Output the [x, y] coordinate of the center of the cell containing the given text.  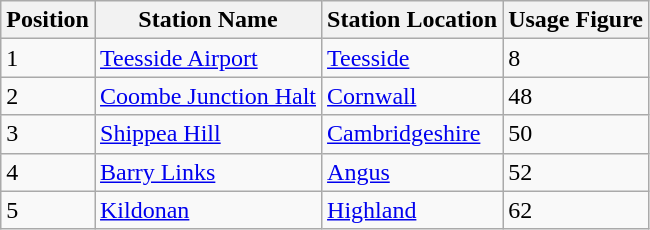
1 [48, 58]
Cambridgeshire [412, 134]
50 [576, 134]
8 [576, 58]
Station Location [412, 20]
2 [48, 96]
Angus [412, 172]
Highland [412, 210]
Station Name [208, 20]
48 [576, 96]
4 [48, 172]
Kildonan [208, 210]
Teesside Airport [208, 58]
Coombe Junction Halt [208, 96]
Teesside [412, 58]
3 [48, 134]
5 [48, 210]
62 [576, 210]
Cornwall [412, 96]
Shippea Hill [208, 134]
Usage Figure [576, 20]
Barry Links [208, 172]
52 [576, 172]
Position [48, 20]
